Provide the [X, Y] coordinate of the cell's center where the given text is located.  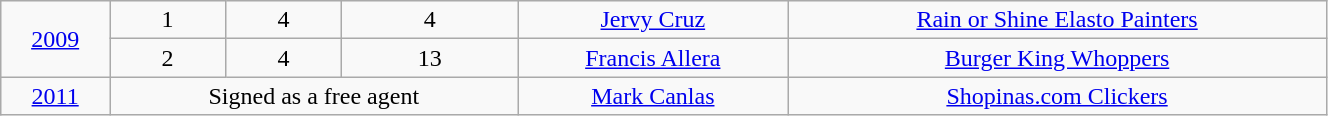
Jervy Cruz [653, 20]
Mark Canlas [653, 96]
Signed as a free agent [314, 96]
2011 [56, 96]
Shopinas.com Clickers [1058, 96]
2009 [56, 39]
Rain or Shine Elasto Painters [1058, 20]
1 [168, 20]
Burger King Whoppers [1058, 58]
13 [430, 58]
Francis Allera [653, 58]
2 [168, 58]
